Output the [X, Y] coordinate of the center of the cell containing the given text.  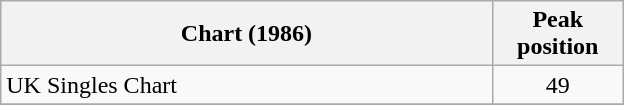
UK Singles Chart [246, 85]
Peakposition [558, 34]
49 [558, 85]
Chart (1986) [246, 34]
